Provide the (x, y) coordinate of the cell's center where the given text is located.  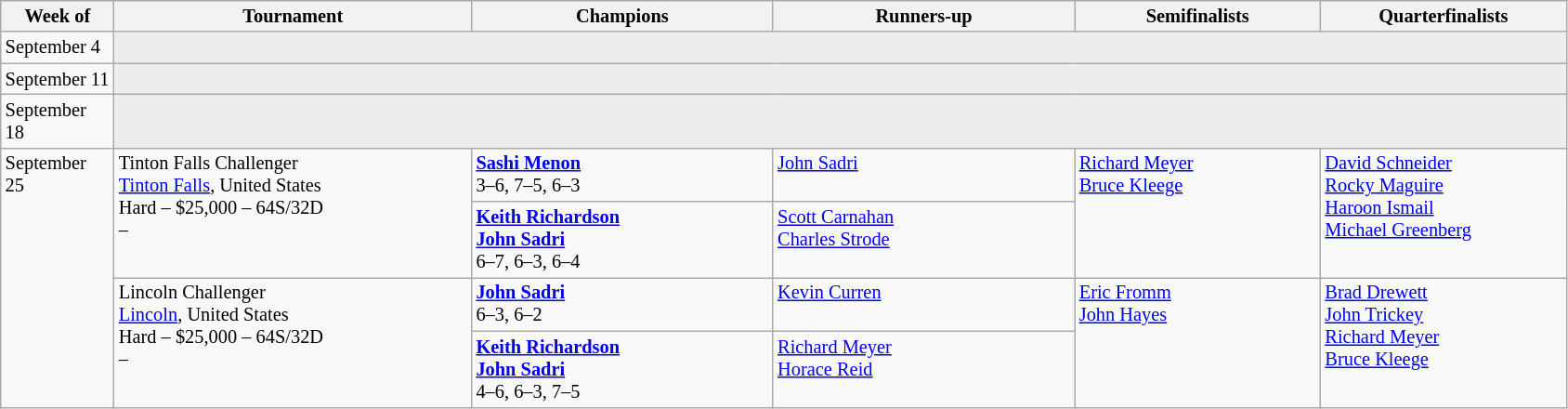
Tinton Falls Challenger Tinton Falls, United StatesHard – $25,000 – 64S/32D – (294, 212)
Keith Richardson John Sadri4–6, 6–3, 7–5 (622, 369)
Keith Richardson John Sadri6–7, 6–3, 6–4 (622, 240)
Lincoln Challenger Lincoln, United StatesHard – $25,000 – 64S/32D – (294, 342)
Scott Carnahan Charles Strode (923, 240)
Quarterfinalists (1444, 16)
John Sadri (923, 175)
Tournament (294, 16)
John Sadri 6–3, 6–2 (622, 304)
Brad Drewett John Trickey Richard Meyer Bruce Kleege (1444, 342)
Sashi Menon 3–6, 7–5, 6–3 (622, 175)
Richard Meyer Bruce Kleege (1198, 212)
Runners-up (923, 16)
September 11 (58, 79)
September 18 (58, 121)
Week of (58, 16)
Semifinalists (1198, 16)
Richard Meyer Horace Reid (923, 369)
September 25 (58, 277)
Champions (622, 16)
David Schneider Rocky Maguire Haroon Ismail Michael Greenberg (1444, 212)
Eric Fromm John Hayes (1198, 342)
Kevin Curren (923, 304)
September 4 (58, 47)
